Return the [X, Y] coordinate for the center point of the cell that contains the specified text.  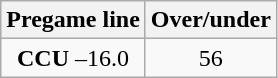
Over/under [210, 20]
56 [210, 58]
CCU –16.0 [74, 58]
Pregame line [74, 20]
